Find where the given text appears and provide that cell's center as [x, y] coordinate. 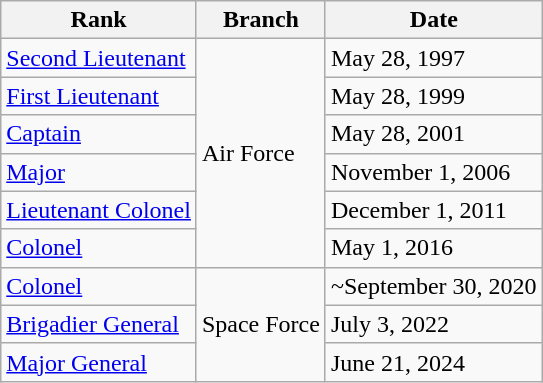
May 28, 1997 [434, 58]
Branch [260, 20]
First Lieutenant [99, 96]
Date [434, 20]
Second Lieutenant [99, 58]
Captain [99, 134]
May 28, 2001 [434, 134]
May 1, 2016 [434, 248]
Brigadier General [99, 324]
November 1, 2006 [434, 172]
Major General [99, 362]
~September 30, 2020 [434, 286]
December 1, 2011 [434, 210]
June 21, 2024 [434, 362]
Major [99, 172]
Rank [99, 20]
Air Force [260, 153]
Lieutenant Colonel [99, 210]
July 3, 2022 [434, 324]
Space Force [260, 324]
May 28, 1999 [434, 96]
